Find where the given text appears and provide that cell's center as [X, Y] coordinate. 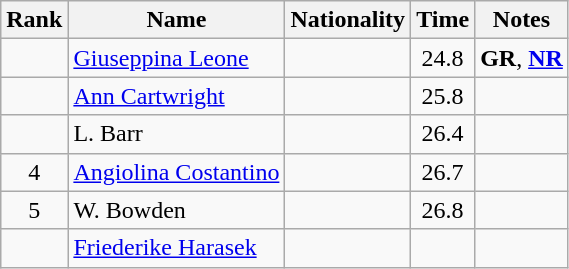
Friederike Harasek [176, 248]
Rank [34, 20]
5 [34, 210]
L. Barr [176, 134]
26.8 [443, 210]
Time [443, 20]
24.8 [443, 58]
26.7 [443, 172]
GR, NR [522, 58]
W. Bowden [176, 210]
Angiolina Costantino [176, 172]
Name [176, 20]
Notes [522, 20]
Giuseppina Leone [176, 58]
Ann Cartwright [176, 96]
4 [34, 172]
Nationality [348, 20]
26.4 [443, 134]
25.8 [443, 96]
